From the cell containing the given text, extract its center point as (X, Y) coordinate. 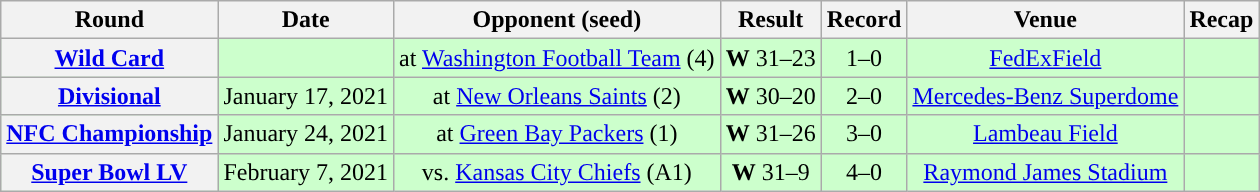
Super Bowl LV (110, 172)
W 31–26 (770, 134)
vs. Kansas City Chiefs (A1) (558, 172)
Opponent (seed) (558, 20)
NFC Championship (110, 134)
Recap (1222, 20)
Raymond James Stadium (1046, 172)
4–0 (864, 172)
Result (770, 20)
Mercedes-Benz Superdome (1046, 96)
3–0 (864, 134)
W 31–9 (770, 172)
January 24, 2021 (306, 134)
FedExField (1046, 58)
2–0 (864, 96)
at Green Bay Packers (1) (558, 134)
Lambeau Field (1046, 134)
Round (110, 20)
at New Orleans Saints (2) (558, 96)
Record (864, 20)
Wild Card (110, 58)
Date (306, 20)
January 17, 2021 (306, 96)
W 30–20 (770, 96)
Venue (1046, 20)
Divisional (110, 96)
1–0 (864, 58)
W 31–23 (770, 58)
at Washington Football Team (4) (558, 58)
February 7, 2021 (306, 172)
